Identify which cell holds the provided text, then report its (x, y) central coordinate. 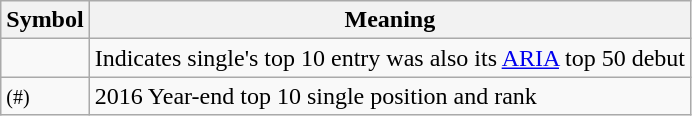
(#) (45, 96)
2016 Year-end top 10 single position and rank (390, 96)
Symbol (45, 20)
Meaning (390, 20)
Indicates single's top 10 entry was also its ARIA top 50 debut (390, 58)
